For the text-containing cell, return its midpoint in [X, Y] coordinate format. 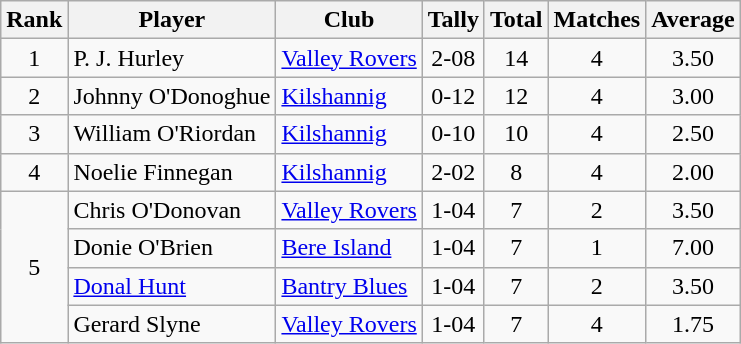
Bere Island [349, 248]
0-12 [453, 96]
Total [516, 20]
Player [172, 20]
2.00 [694, 172]
8 [516, 172]
Chris O'Donovan [172, 210]
2-08 [453, 58]
Noelie Finnegan [172, 172]
3 [34, 134]
14 [516, 58]
2-02 [453, 172]
Average [694, 20]
Rank [34, 20]
12 [516, 96]
P. J. Hurley [172, 58]
3.00 [694, 96]
Donal Hunt [172, 286]
1.75 [694, 324]
Tally [453, 20]
William O'Riordan [172, 134]
0-10 [453, 134]
Club [349, 20]
5 [34, 267]
Donie O'Brien [172, 248]
Matches [597, 20]
Johnny O'Donoghue [172, 96]
Gerard Slyne [172, 324]
2.50 [694, 134]
10 [516, 134]
7.00 [694, 248]
Bantry Blues [349, 286]
